Extract the [x, y] coordinate from the center of the cell holding the provided text.  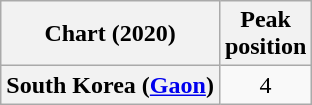
4 [265, 85]
Chart (2020) [110, 34]
Peakposition [265, 34]
South Korea (Gaon) [110, 85]
